Scan for the cell matching the given text and deliver its [X, Y] coordinate at center. 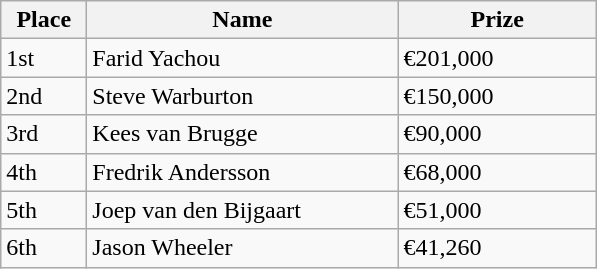
Steve Warburton [242, 96]
€150,000 [498, 96]
Fredrik Andersson [242, 172]
2nd [44, 96]
€90,000 [498, 134]
Jason Wheeler [242, 248]
Place [44, 20]
1st [44, 58]
€41,260 [498, 248]
3rd [44, 134]
Kees van Brugge [242, 134]
€68,000 [498, 172]
Farid Yachou [242, 58]
€201,000 [498, 58]
Prize [498, 20]
€51,000 [498, 210]
Joep van den Bijgaart [242, 210]
4th [44, 172]
Name [242, 20]
6th [44, 248]
5th [44, 210]
